Provide the [x, y] coordinate of the cell's center where the given text is located.  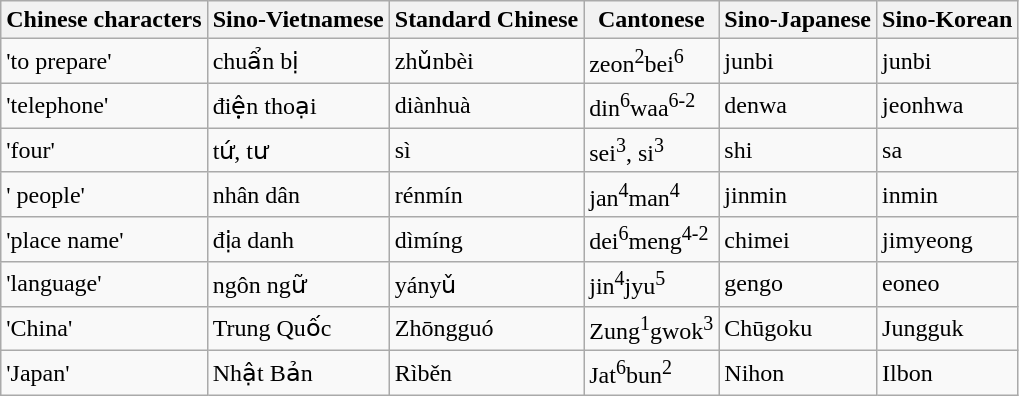
'four' [104, 150]
Jat6bun2 [652, 374]
jin4jyu5 [652, 284]
rénmín [486, 194]
tứ, tư [298, 150]
gengo [798, 284]
jimyeong [948, 240]
địa danh [298, 240]
'place name' [104, 240]
Standard Chinese [486, 20]
Chūgoku [798, 328]
Sino-Japanese [798, 20]
inmin [948, 194]
Sino-Vietnamese [298, 20]
chimei [798, 240]
dei6meng4-2 [652, 240]
Rìběn [486, 374]
jeonhwa [948, 106]
Jungguk [948, 328]
'telephone' [104, 106]
yányǔ [486, 284]
Zhōngguó [486, 328]
Trung Quốc [298, 328]
jinmin [798, 194]
jan4man4 [652, 194]
shi [798, 150]
Cantonese [652, 20]
chuẩn bị [298, 62]
sì [486, 150]
Nhật Bản [298, 374]
dìmíng [486, 240]
'to prepare' [104, 62]
Chinese characters [104, 20]
diànhuà [486, 106]
sa [948, 150]
din6waa6-2 [652, 106]
điện thoại [298, 106]
zhǔnbèi [486, 62]
Ilbon [948, 374]
Sino-Korean [948, 20]
Nihon [798, 374]
' people' [104, 194]
'Japan' [104, 374]
nhân dân [298, 194]
ngôn ngữ [298, 284]
Zung1gwok3 [652, 328]
zeon2bei6 [652, 62]
sei3, si3 [652, 150]
'China' [104, 328]
denwa [798, 106]
eoneo [948, 284]
'language' [104, 284]
